Identify which cell holds the provided text, then report its [x, y] central coordinate. 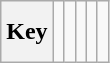
Key [27, 32]
